Scan for the cell matching the given text and deliver its [X, Y] coordinate at center. 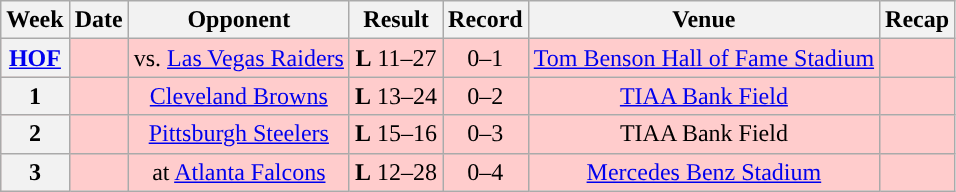
Date [98, 20]
Tom Benson Hall of Fame Stadium [704, 58]
Cleveland Browns [238, 96]
2 [35, 134]
Recap [918, 20]
L 11–27 [396, 58]
Pittsburgh Steelers [238, 134]
L 12–28 [396, 172]
Record [486, 20]
1 [35, 96]
vs. Las Vegas Raiders [238, 58]
Mercedes Benz Stadium [704, 172]
L 15–16 [396, 134]
L 13–24 [396, 96]
Opponent [238, 20]
HOF [35, 58]
Week [35, 20]
at Atlanta Falcons [238, 172]
Venue [704, 20]
0–1 [486, 58]
0–3 [486, 134]
Result [396, 20]
0–2 [486, 96]
3 [35, 172]
0–4 [486, 172]
